Search for the cell housing the specified text and yield its (x, y) center coordinate. 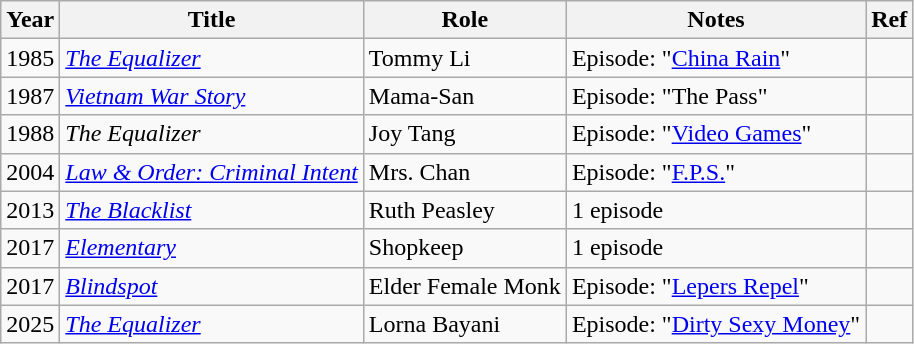
Episode: "Video Games" (716, 134)
Role (464, 20)
Tommy Li (464, 58)
Vietnam War Story (212, 96)
2013 (30, 210)
2004 (30, 172)
Episode: "Dirty Sexy Money" (716, 324)
Joy Tang (464, 134)
Lorna Bayani (464, 324)
Episode: "The Pass" (716, 96)
Elementary (212, 248)
The Blacklist (212, 210)
2025 (30, 324)
1985 (30, 58)
Episode: "China Rain" (716, 58)
1988 (30, 134)
Elder Female Monk (464, 286)
Notes (716, 20)
Mrs. Chan (464, 172)
1987 (30, 96)
Episode: "F.P.S." (716, 172)
Episode: "Lepers Repel" (716, 286)
Blindspot (212, 286)
Year (30, 20)
Shopkeep (464, 248)
Title (212, 20)
Law & Order: Criminal Intent (212, 172)
Mama-San (464, 96)
Ruth Peasley (464, 210)
Ref (890, 20)
